Return (x, y) of the center of cell containing provided text 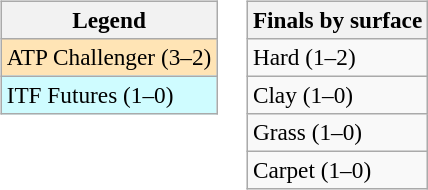
ITF Futures (1–0) (108, 95)
Hard (1–2) (337, 57)
Clay (1–0) (337, 95)
Grass (1–0) (337, 133)
Carpet (1–0) (337, 171)
Finals by surface (337, 20)
Legend (108, 20)
ATP Challenger (3–2) (108, 57)
